Provide the [X, Y] coordinate of the cell's center where the given text is located.  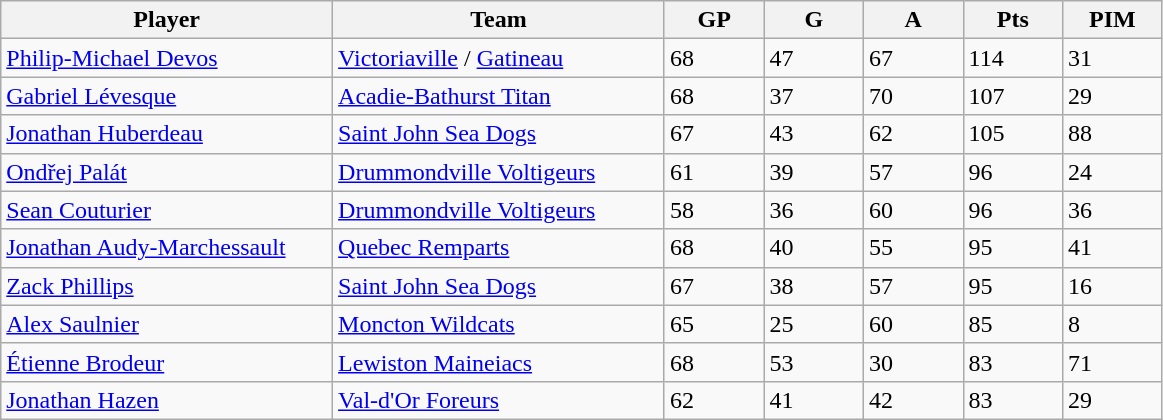
105 [1013, 134]
114 [1013, 58]
Philip-Michael Devos [167, 58]
Jonathan Huberdeau [167, 134]
Player [167, 20]
Étienne Brodeur [167, 362]
Gabriel Lévesque [167, 96]
Moncton Wildcats [499, 324]
107 [1013, 96]
42 [913, 400]
Ondřej Palát [167, 172]
G [814, 20]
61 [714, 172]
Victoriaville / Gatineau [499, 58]
43 [814, 134]
25 [814, 324]
47 [814, 58]
70 [913, 96]
30 [913, 362]
88 [1113, 134]
PIM [1113, 20]
65 [714, 324]
Alex Saulnier [167, 324]
Lewiston Maineiacs [499, 362]
40 [814, 248]
8 [1113, 324]
58 [714, 210]
71 [1113, 362]
31 [1113, 58]
39 [814, 172]
Quebec Remparts [499, 248]
Val-d'Or Foreurs [499, 400]
Zack Phillips [167, 286]
Jonathan Audy-Marchessault [167, 248]
16 [1113, 286]
38 [814, 286]
85 [1013, 324]
GP [714, 20]
37 [814, 96]
Jonathan Hazen [167, 400]
Pts [1013, 20]
24 [1113, 172]
Team [499, 20]
A [913, 20]
Acadie-Bathurst Titan [499, 96]
55 [913, 248]
53 [814, 362]
Sean Couturier [167, 210]
